Scan for the cell matching the given text and deliver its [x, y] coordinate at center. 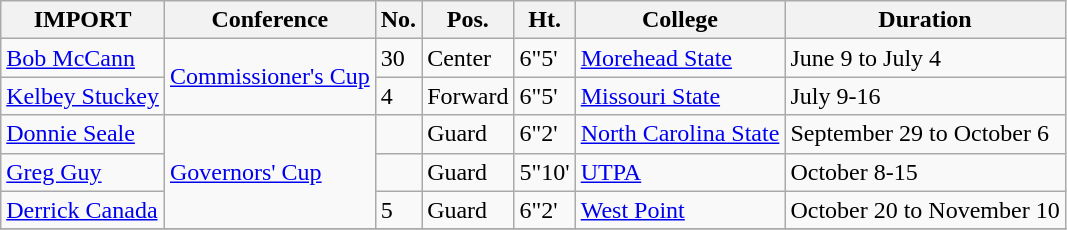
Donnie Seale [83, 134]
IMPORT [83, 20]
Kelbey Stuckey [83, 96]
July 9-16 [925, 96]
Governors' Cup [270, 172]
30 [398, 58]
Greg Guy [83, 172]
North Carolina State [680, 134]
Conference [270, 20]
4 [398, 96]
Ht. [544, 20]
Derrick Canada [83, 210]
5"10' [544, 172]
October 20 to November 10 [925, 210]
September 29 to October 6 [925, 134]
Pos. [468, 20]
UTPA [680, 172]
No. [398, 20]
College [680, 20]
Commissioner's Cup [270, 77]
5 [398, 210]
June 9 to July 4 [925, 58]
Forward [468, 96]
Bob McCann [83, 58]
Morehead State [680, 58]
October 8-15 [925, 172]
Center [468, 58]
Duration [925, 20]
West Point [680, 210]
Missouri State [680, 96]
